Pinpoint the cell where the given text exists, returning its [x, y] midpoint coordinate. 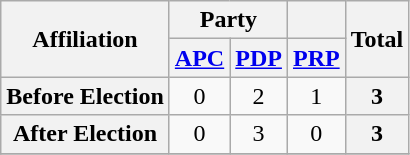
1 [316, 96]
PDP [259, 58]
Affiliation [86, 39]
Before Election [86, 96]
After Election [86, 134]
2 [259, 96]
Total [377, 39]
PRP [316, 58]
APC [199, 58]
Party [228, 20]
